Find where the given text appears and provide that cell's center as [x, y] coordinate. 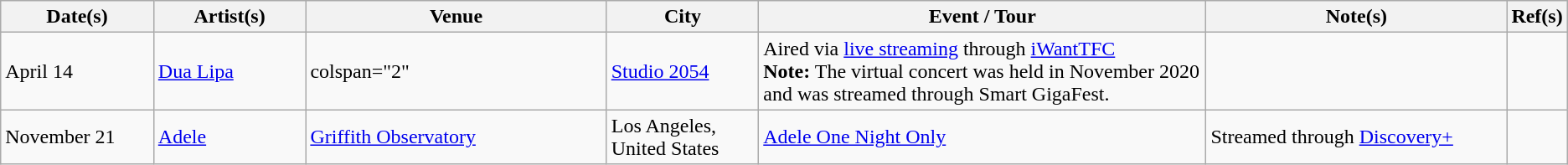
Streamed through Discovery+ [1357, 137]
Aired via live streaming through iWantTFCNote: The virtual concert was held in November 2020 and was streamed through Smart GigaFest. [983, 71]
Ref(s) [1537, 17]
Note(s) [1357, 17]
Adele One Night Only [983, 137]
City [683, 17]
April 14 [77, 71]
Adele [230, 137]
Griffith Observatory [456, 137]
Date(s) [77, 17]
Event / Tour [983, 17]
Los Angeles, United States [683, 137]
Artist(s) [230, 17]
Studio 2054 [683, 71]
Dua Lipa [230, 71]
Venue [456, 17]
November 21 [77, 137]
colspan="2" [456, 71]
